Locate the cell with the specified text and output its [x, y] center coordinate. 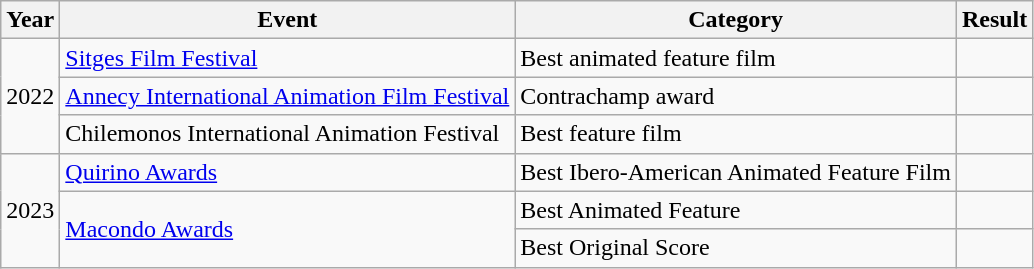
Result [994, 20]
Year [30, 20]
Best feature film [736, 134]
Sitges Film Festival [288, 58]
Best Animated Feature [736, 210]
Event [288, 20]
Chilemonos International Animation Festival [288, 134]
Macondo Awards [288, 229]
2023 [30, 210]
Annecy International Animation Film Festival [288, 96]
Contrachamp award [736, 96]
Quirino Awards [288, 172]
Best Original Score [736, 248]
2022 [30, 96]
Best animated feature film [736, 58]
Best Ibero-American Animated Feature Film [736, 172]
Category [736, 20]
